Find where the given text appears and provide that cell's center as (x, y) coordinate. 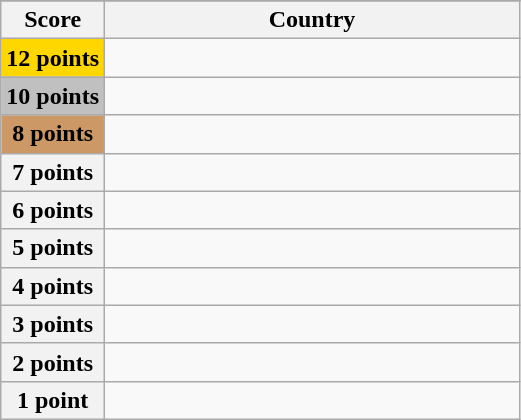
5 points (53, 248)
12 points (53, 58)
7 points (53, 172)
10 points (53, 96)
1 point (53, 400)
3 points (53, 324)
Score (53, 20)
2 points (53, 362)
Country (312, 20)
8 points (53, 134)
4 points (53, 286)
6 points (53, 210)
